Return the [X, Y] coordinate for the center point of the cell that contains the specified text.  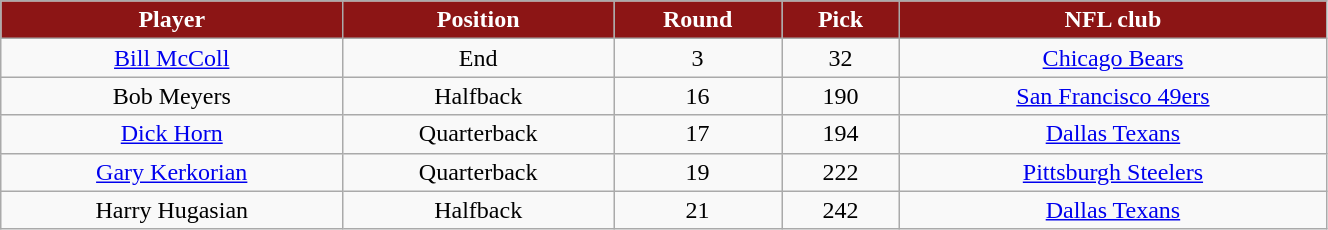
32 [841, 58]
Player [172, 20]
Position [478, 20]
Bob Meyers [172, 96]
Pittsburgh Steelers [1112, 172]
Chicago Bears [1112, 58]
190 [841, 96]
San Francisco 49ers [1112, 96]
NFL club [1112, 20]
21 [698, 210]
3 [698, 58]
16 [698, 96]
19 [698, 172]
Round [698, 20]
222 [841, 172]
242 [841, 210]
End [478, 58]
Dick Horn [172, 134]
Harry Hugasian [172, 210]
Pick [841, 20]
194 [841, 134]
Bill McColl [172, 58]
17 [698, 134]
Gary Kerkorian [172, 172]
